Find where the given text appears and provide that cell's center as (X, Y) coordinate. 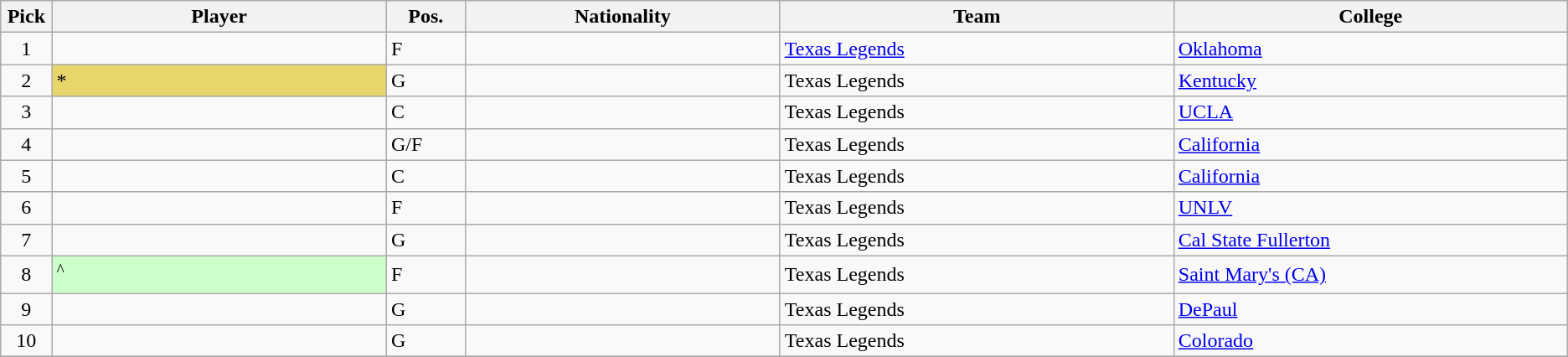
^ (219, 275)
DePaul (1370, 309)
Kentucky (1370, 80)
1 (27, 49)
7 (27, 240)
* (219, 80)
Saint Mary's (CA) (1370, 275)
Nationality (622, 17)
Team (977, 17)
4 (27, 144)
UNLV (1370, 208)
Pos. (426, 17)
Pick (27, 17)
College (1370, 17)
9 (27, 309)
6 (27, 208)
Oklahoma (1370, 49)
Colorado (1370, 341)
Cal State Fullerton (1370, 240)
3 (27, 112)
Player (219, 17)
2 (27, 80)
8 (27, 275)
5 (27, 176)
10 (27, 341)
UCLA (1370, 112)
G/F (426, 144)
